Pinpoint the cell where the given text exists, returning its (X, Y) midpoint coordinate. 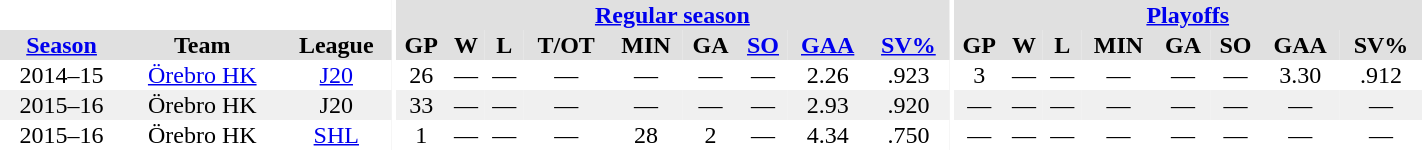
2.93 (828, 105)
1 (422, 135)
Playoffs (1188, 15)
33 (422, 105)
Season (62, 45)
26 (422, 75)
.912 (1381, 75)
.923 (909, 75)
Team (202, 45)
.750 (909, 135)
2014–15 (62, 75)
4.34 (828, 135)
2.26 (828, 75)
T/OT (566, 45)
League (336, 45)
28 (646, 135)
SHL (336, 135)
.920 (909, 105)
3.30 (1300, 75)
3 (978, 75)
Regular season (673, 15)
2 (710, 135)
